Find where the given text appears and provide that cell's center as (x, y) coordinate. 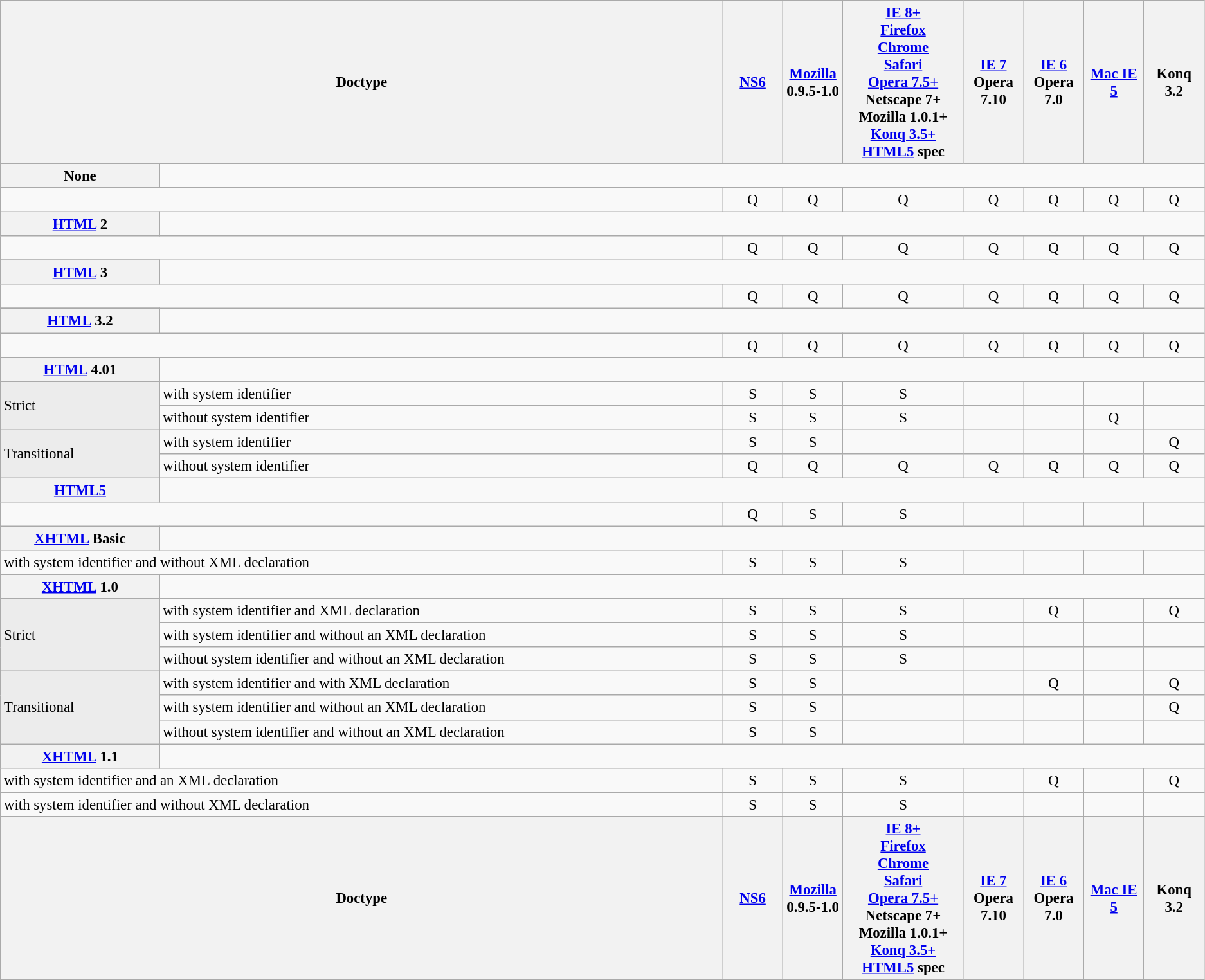
HTML 4.01 (80, 369)
with system identifier and XML declaration (441, 611)
XHTML Basic (80, 538)
HTML 2 (80, 224)
None (80, 176)
HTML 3.2 (80, 321)
HTML 3 (80, 273)
XHTML 1.1 (80, 756)
with system identifier and with XML declaration (441, 684)
HTML5 (80, 490)
with system identifier and an XML declaration (361, 780)
XHTML 1.0 (80, 587)
